Return [X, Y] of the center of cell containing provided text 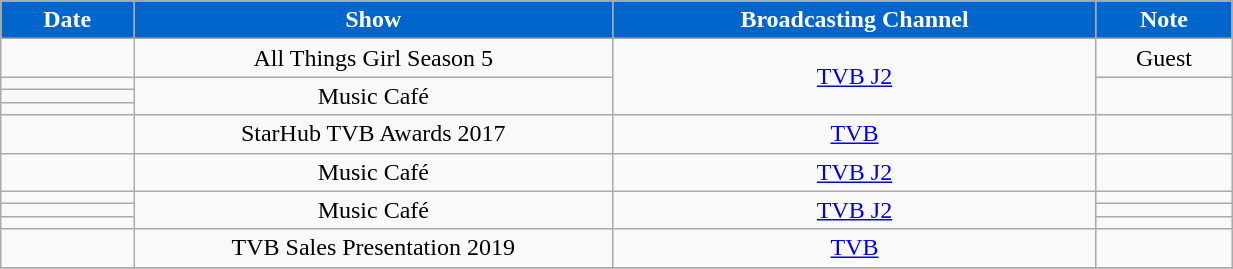
StarHub TVB Awards 2017 [374, 134]
Broadcasting Channel [855, 20]
Show [374, 20]
Date [68, 20]
TVB Sales Presentation 2019 [374, 248]
All Things Girl Season 5 [374, 58]
Guest [1164, 58]
Note [1164, 20]
